Scan for the cell matching the given text and deliver its [X, Y] coordinate at center. 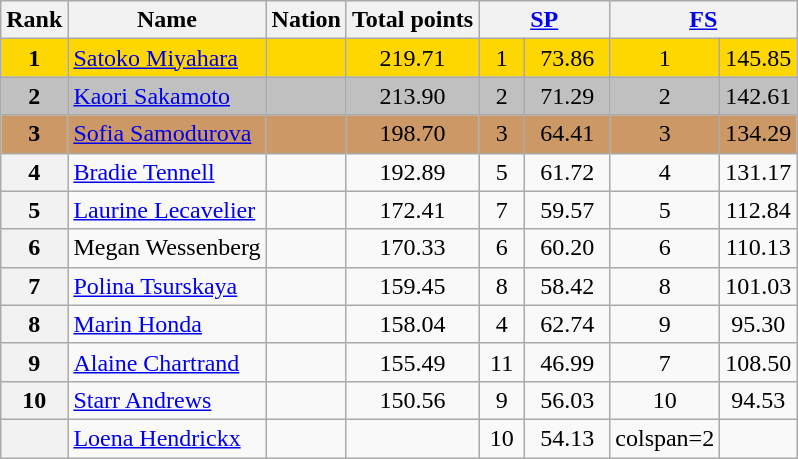
56.03 [568, 400]
159.45 [412, 286]
61.72 [568, 172]
192.89 [412, 172]
110.13 [758, 248]
FS [704, 20]
Starr Andrews [167, 400]
108.50 [758, 362]
Loena Hendrickx [167, 438]
198.70 [412, 134]
Alaine Chartrand [167, 362]
172.41 [412, 210]
150.56 [412, 400]
Marin Honda [167, 324]
Sofia Samodurova [167, 134]
colspan=2 [665, 438]
Nation [306, 20]
SP [544, 20]
134.29 [758, 134]
46.99 [568, 362]
158.04 [412, 324]
101.03 [758, 286]
Megan Wessenberg [167, 248]
131.17 [758, 172]
11 [502, 362]
60.20 [568, 248]
Laurine Lecavelier [167, 210]
Name [167, 20]
219.71 [412, 58]
145.85 [758, 58]
Rank [34, 20]
62.74 [568, 324]
170.33 [412, 248]
73.86 [568, 58]
94.53 [758, 400]
54.13 [568, 438]
71.29 [568, 96]
59.57 [568, 210]
112.84 [758, 210]
142.61 [758, 96]
213.90 [412, 96]
Polina Tsurskaya [167, 286]
155.49 [412, 362]
58.42 [568, 286]
Total points [412, 20]
Satoko Miyahara [167, 58]
Kaori Sakamoto [167, 96]
Bradie Tennell [167, 172]
95.30 [758, 324]
64.41 [568, 134]
